Pinpoint the cell where the given text exists, returning its [X, Y] midpoint coordinate. 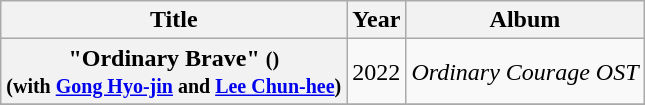
Year [376, 20]
Ordinary Courage OST [525, 72]
2022 [376, 72]
Title [174, 20]
Album [525, 20]
"Ordinary Brave" ()(with Gong Hyo-jin and Lee Chun-hee) [174, 72]
